Output the (X, Y) coordinate of the center of the cell containing the given text.  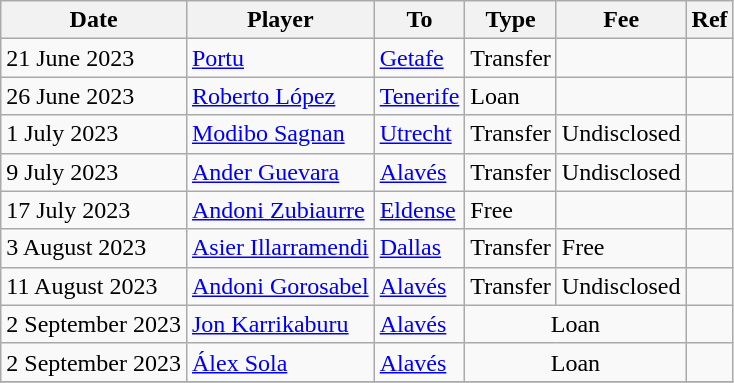
Tenerife (420, 96)
11 August 2023 (94, 286)
17 July 2023 (94, 210)
Player (280, 20)
21 June 2023 (94, 58)
Eldense (420, 210)
9 July 2023 (94, 172)
Ref (710, 20)
Dallas (420, 248)
1 July 2023 (94, 134)
Asier Illarramendi (280, 248)
26 June 2023 (94, 96)
To (420, 20)
Álex Sola (280, 362)
Date (94, 20)
Jon Karrikaburu (280, 324)
Andoni Gorosabel (280, 286)
Fee (621, 20)
Andoni Zubiaurre (280, 210)
Roberto López (280, 96)
Utrecht (420, 134)
Getafe (420, 58)
Type (511, 20)
Modibo Sagnan (280, 134)
3 August 2023 (94, 248)
Ander Guevara (280, 172)
Portu (280, 58)
